Return (X, Y) of the center of cell containing provided text 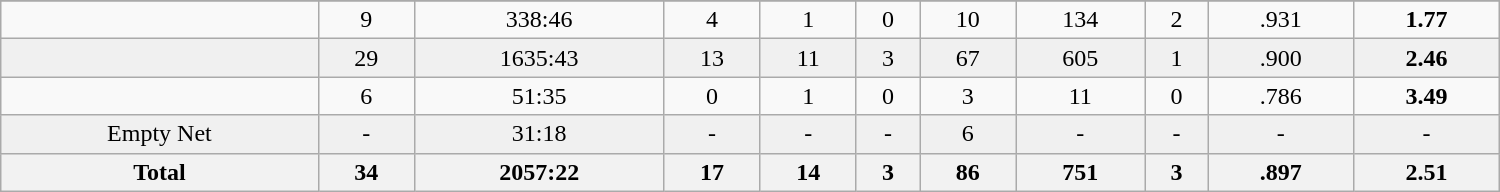
4 (712, 20)
34 (366, 172)
86 (968, 172)
10 (968, 20)
2.46 (1427, 58)
.786 (1281, 96)
.897 (1281, 172)
751 (1080, 172)
3.49 (1427, 96)
134 (1080, 20)
338:46 (539, 20)
Empty Net (160, 134)
2 (1176, 20)
13 (712, 58)
1635:43 (539, 58)
9 (366, 20)
17 (712, 172)
Total (160, 172)
51:35 (539, 96)
605 (1080, 58)
2.51 (1427, 172)
.900 (1281, 58)
29 (366, 58)
.931 (1281, 20)
2057:22 (539, 172)
67 (968, 58)
14 (808, 172)
31:18 (539, 134)
1.77 (1427, 20)
